Determine the [X, Y] coordinate at the center of the cell enclosing the given text.  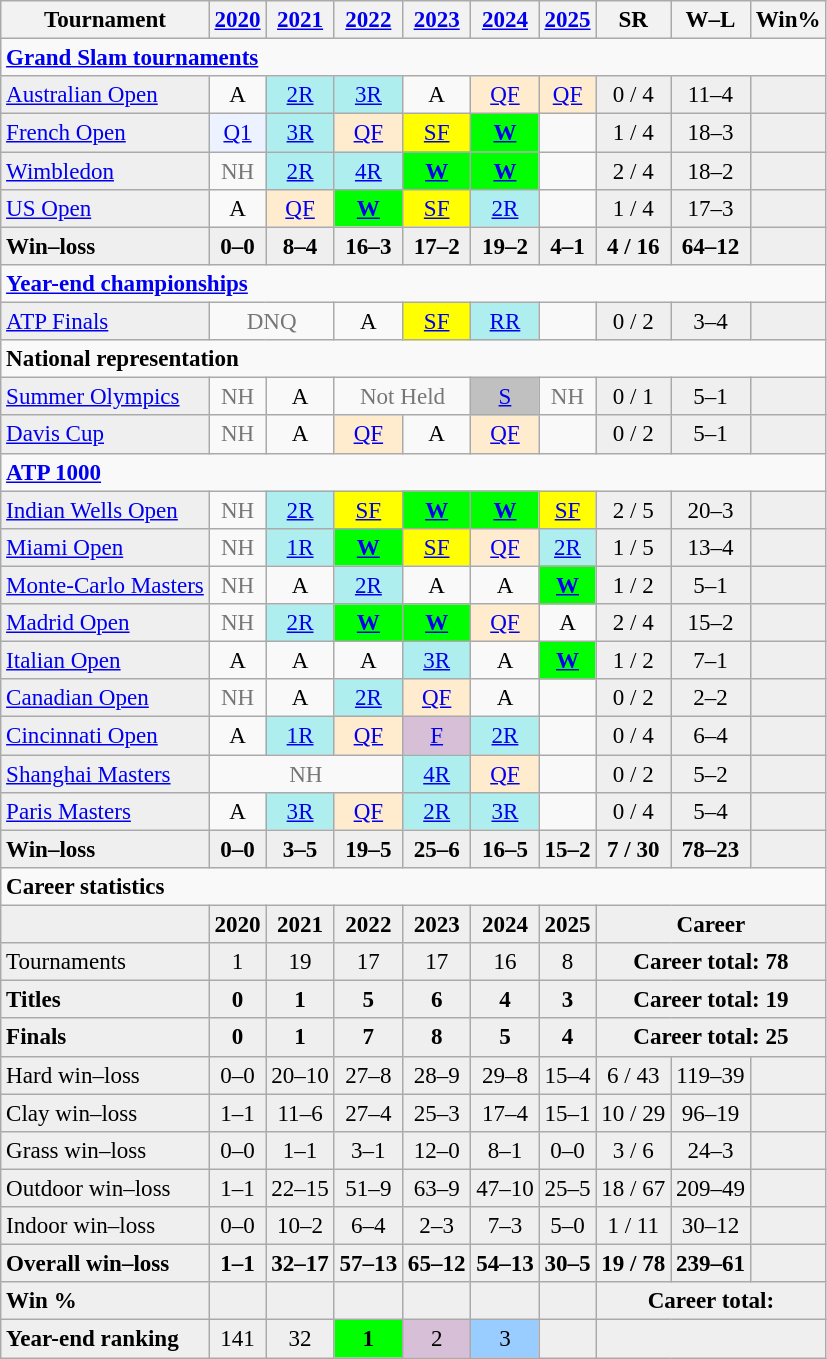
64–12 [711, 246]
Grand Slam tournaments [414, 58]
Indoor win–loss [105, 1226]
13–4 [711, 548]
Overall win–loss [105, 1264]
15–1 [568, 1113]
96–19 [711, 1113]
Tournament [105, 20]
French Open [105, 133]
32–17 [300, 1264]
5–4 [711, 812]
2 / 5 [634, 510]
25–3 [437, 1113]
6 [437, 1000]
0 / 1 [634, 397]
7 [368, 1038]
28–9 [437, 1075]
17–2 [437, 246]
US Open [105, 209]
1 / 5 [634, 548]
19–2 [505, 246]
7–3 [505, 1226]
4–1 [568, 246]
S [505, 397]
Win % [105, 1301]
141 [238, 1339]
19 / 78 [634, 1264]
ATP Finals [105, 322]
29–8 [505, 1075]
Finals [105, 1038]
Career statistics [414, 887]
30–5 [568, 1264]
209–49 [711, 1188]
57–13 [368, 1264]
17–3 [711, 209]
16–5 [505, 849]
20–3 [711, 510]
18–3 [711, 133]
19–5 [368, 849]
15–4 [568, 1075]
18 / 67 [634, 1188]
19 [300, 962]
239–61 [711, 1264]
Career total: 78 [711, 962]
5–2 [711, 774]
Outdoor win–loss [105, 1188]
18–2 [711, 171]
54–13 [505, 1264]
7–1 [711, 661]
Monte-Carlo Masters [105, 585]
16 [505, 962]
6 / 43 [634, 1075]
11–4 [711, 95]
3–4 [711, 322]
63–9 [437, 1188]
2–2 [711, 698]
10–2 [300, 1226]
22–15 [300, 1188]
47–10 [505, 1188]
4 / 16 [634, 246]
RR [505, 322]
F [437, 736]
Indian Wells Open [105, 510]
3–5 [300, 849]
119–39 [711, 1075]
8–1 [505, 1151]
Not Held [402, 397]
Year-end ranking [105, 1339]
DNQ [272, 322]
Madrid Open [105, 623]
3–1 [368, 1151]
65–12 [437, 1264]
27–8 [368, 1075]
30–12 [711, 1226]
8–4 [300, 246]
Career total: 25 [711, 1038]
10 / 29 [634, 1113]
Titles [105, 1000]
25–6 [437, 849]
Career [711, 925]
20–10 [300, 1075]
W–L [711, 20]
Davis Cup [105, 435]
Paris Masters [105, 812]
Career total: 19 [711, 1000]
32 [300, 1339]
Year-end championships [414, 284]
12–0 [437, 1151]
1 / 11 [634, 1226]
27–4 [368, 1113]
Miami Open [105, 548]
Summer Olympics [105, 397]
Grass win–loss [105, 1151]
17–4 [505, 1113]
16–3 [368, 246]
2 [437, 1339]
SR [634, 20]
Wimbledon [105, 171]
Q1 [238, 133]
Win% [788, 20]
Italian Open [105, 661]
Canadian Open [105, 698]
5–0 [568, 1226]
Career total: [711, 1301]
7 / 30 [634, 849]
11–6 [300, 1113]
2–3 [437, 1226]
National representation [414, 359]
Australian Open [105, 95]
Cincinnati Open [105, 736]
Shanghai Masters [105, 774]
24–3 [711, 1151]
78–23 [711, 849]
Tournaments [105, 962]
51–9 [368, 1188]
3 / 6 [634, 1151]
Clay win–loss [105, 1113]
25–5 [568, 1188]
Hard win–loss [105, 1075]
ATP 1000 [414, 472]
